Find where the given text appears and provide that cell's center as (x, y) coordinate. 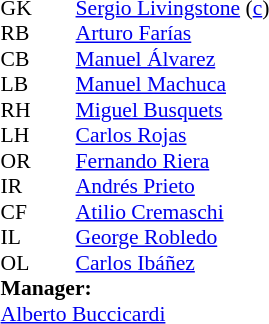
LB (20, 85)
CB (20, 59)
RH (20, 110)
OL (20, 263)
RB (20, 33)
IL (20, 237)
CF (20, 212)
LH (20, 135)
OR (20, 161)
IR (20, 187)
